Identify which cell holds the provided text, then report its (x, y) central coordinate. 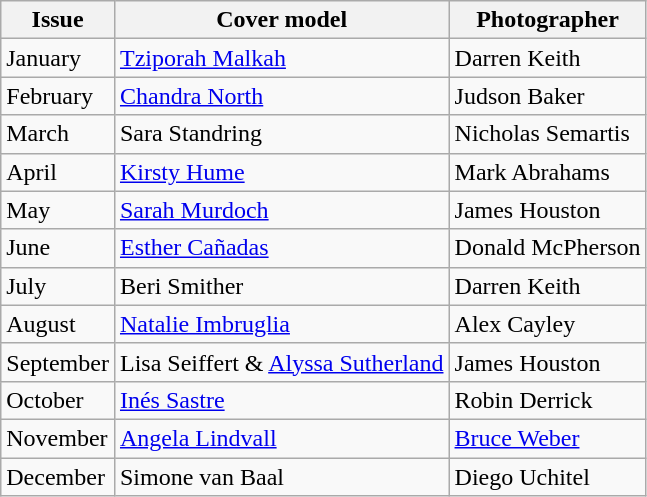
Bruce Weber (548, 438)
Natalie Imbruglia (282, 324)
Robin Derrick (548, 400)
June (58, 248)
Simone van Baal (282, 477)
Lisa Seiffert & Alyssa Sutherland (282, 362)
February (58, 96)
Nicholas Semartis (548, 134)
July (58, 286)
Donald McPherson (548, 248)
January (58, 58)
Issue (58, 20)
Sara Standring (282, 134)
Judson Baker (548, 96)
Esther Cañadas (282, 248)
November (58, 438)
Cover model (282, 20)
Alex Cayley (548, 324)
September (58, 362)
May (58, 210)
Inés Sastre (282, 400)
October (58, 400)
Angela Lindvall (282, 438)
December (58, 477)
Beri Smither (282, 286)
Sarah Murdoch (282, 210)
Kirsty Hume (282, 172)
March (58, 134)
April (58, 172)
Photographer (548, 20)
Diego Uchitel (548, 477)
Tziporah Malkah (282, 58)
August (58, 324)
Mark Abrahams (548, 172)
Chandra North (282, 96)
